Determine the [X, Y] coordinate at the center of the cell enclosing the given text.  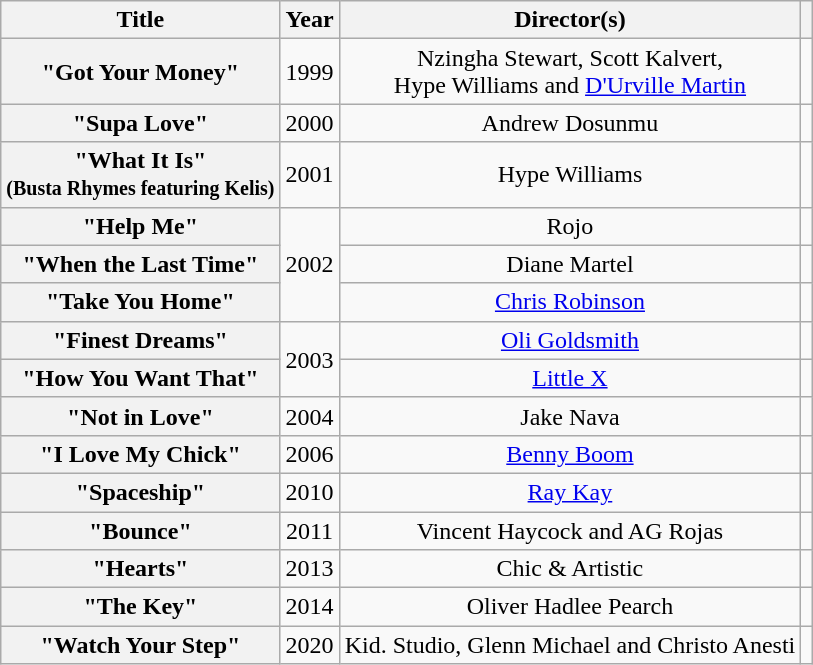
Chic & Artistic [570, 569]
"Help Me" [140, 226]
Kid. Studio, Glenn Michael and Christo Anesti [570, 645]
Vincent Haycock and AG Rojas [570, 531]
Nzingha Stewart, Scott Kalvert, Hype Williams and D'Urville Martin [570, 72]
"When the Last Time" [140, 264]
2001 [310, 174]
2011 [310, 531]
"How You Want That" [140, 378]
2004 [310, 416]
"Hearts" [140, 569]
Jake Nava [570, 416]
2020 [310, 645]
Chris Robinson [570, 302]
"Watch Your Step" [140, 645]
2013 [310, 569]
"Bounce" [140, 531]
"The Key" [140, 607]
2003 [310, 359]
Oli Goldsmith [570, 340]
"What It Is"(Busta Rhymes featuring Kelis) [140, 174]
Year [310, 20]
"Got Your Money" [140, 72]
Benny Boom [570, 454]
"Take You Home" [140, 302]
"Finest Dreams" [140, 340]
"Supa Love" [140, 123]
Ray Kay [570, 492]
2000 [310, 123]
"Spaceship" [140, 492]
2006 [310, 454]
2010 [310, 492]
"Not in Love" [140, 416]
2014 [310, 607]
Little X [570, 378]
Andrew Dosunmu [570, 123]
Rojo [570, 226]
1999 [310, 72]
Diane Martel [570, 264]
Oliver Hadlee Pearch [570, 607]
Title [140, 20]
2002 [310, 264]
Director(s) [570, 20]
Hype Williams [570, 174]
"I Love My Chick" [140, 454]
